Extract the [X, Y] coordinate from the center of the cell holding the provided text.  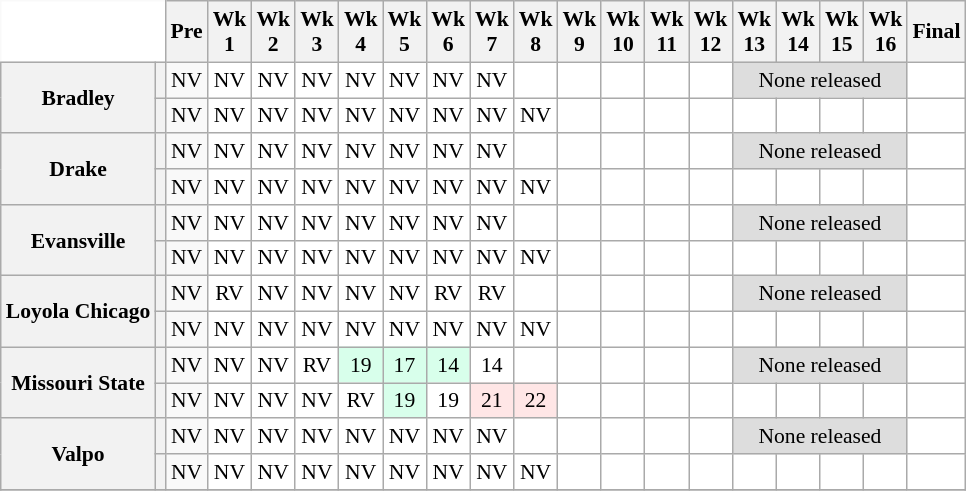
Wk5 [405, 32]
21 [492, 401]
Wk15 [842, 32]
Wk4 [361, 32]
Wk11 [667, 32]
Drake [78, 170]
Pre [187, 32]
Wk7 [492, 32]
Wk8 [536, 32]
Wk16 [886, 32]
Missouri State [78, 382]
Final [936, 32]
22 [536, 401]
Wk9 [579, 32]
Wk 1 [230, 32]
Valpo [78, 454]
Bradley [78, 98]
Evansville [78, 240]
17 [405, 365]
Wk10 [623, 32]
Wk3 [317, 32]
Wk6 [448, 32]
Wk13 [754, 32]
Wk14 [798, 32]
Wk2 [273, 32]
Loyola Chicago [78, 312]
Wk12 [711, 32]
